Search for the cell housing the specified text and yield its [x, y] center coordinate. 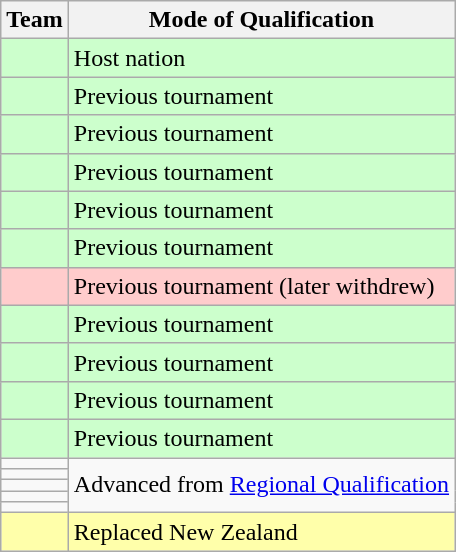
Advanced from Regional Qualification [261, 486]
Mode of Qualification [261, 20]
Team [35, 20]
Host nation [261, 58]
Replaced New Zealand [261, 532]
Previous tournament (later withdrew) [261, 286]
